Return the (x, y) coordinate for the center point of the cell that contains the specified text.  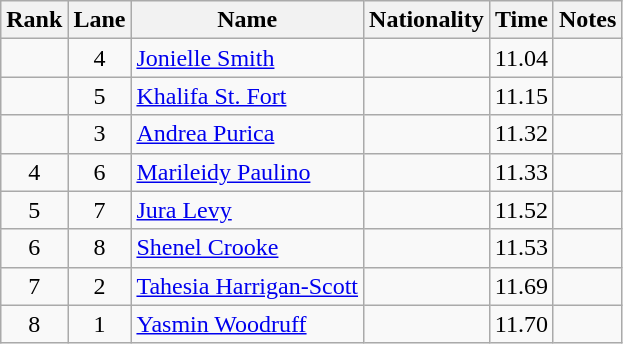
3 (100, 134)
Khalifa St. Fort (248, 96)
11.70 (521, 324)
Shenel Crooke (248, 248)
11.04 (521, 58)
Yasmin Woodruff (248, 324)
Time (521, 20)
11.52 (521, 210)
Name (248, 20)
11.33 (521, 172)
11.53 (521, 248)
1 (100, 324)
Tahesia Harrigan-Scott (248, 286)
11.69 (521, 286)
Notes (587, 20)
2 (100, 286)
11.32 (521, 134)
Rank (34, 20)
Nationality (427, 20)
Jonielle Smith (248, 58)
Marileidy Paulino (248, 172)
Lane (100, 20)
Jura Levy (248, 210)
11.15 (521, 96)
Andrea Purica (248, 134)
